Provide the (X, Y) coordinate of the cell's center where the given text is located.  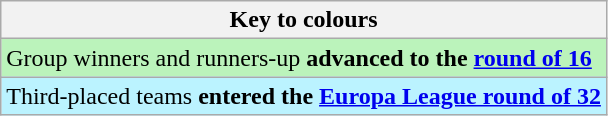
Third-placed teams entered the Europa League round of 32 (304, 96)
Key to colours (304, 20)
Group winners and runners-up advanced to the round of 16 (304, 58)
